Find where the given text appears and provide that cell's center as (x, y) coordinate. 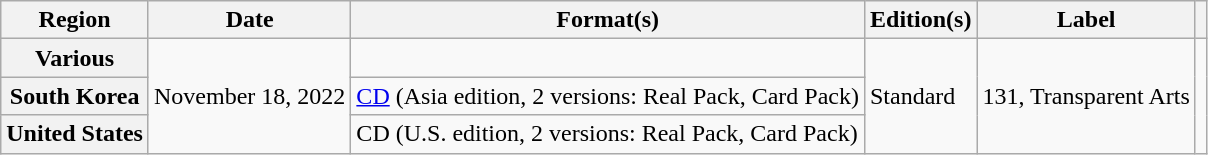
CD (U.S. edition, 2 versions: Real Pack, Card Pack) (608, 134)
Format(s) (608, 20)
131, Transparent Arts (1086, 96)
Date (249, 20)
South Korea (75, 96)
CD (Asia edition, 2 versions: Real Pack, Card Pack) (608, 96)
Various (75, 58)
Standard (920, 96)
United States (75, 134)
Region (75, 20)
November 18, 2022 (249, 96)
Edition(s) (920, 20)
Label (1086, 20)
